Capture the cell that displays the provided text and extract its (X, Y) central coordinate. 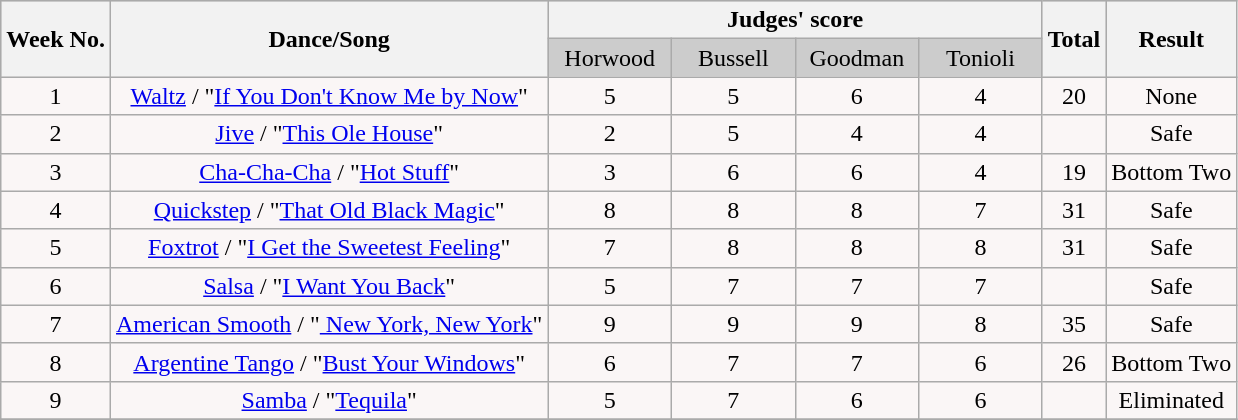
20 (1074, 96)
Week No. (56, 39)
Eliminated (1172, 400)
None (1172, 96)
1 (56, 96)
American Smooth / " New York, New York" (328, 324)
Horwood (610, 58)
Waltz / "If You Don't Know Me by Now" (328, 96)
Foxtrot / "I Get the Sweetest Feeling" (328, 248)
Result (1172, 39)
Judges' score (795, 20)
Salsa / "I Want You Back" (328, 286)
Total (1074, 39)
Bussell (733, 58)
35 (1074, 324)
Cha-Cha-Cha / "Hot Stuff" (328, 172)
Dance/Song (328, 39)
Quickstep / "That Old Black Magic" (328, 210)
19 (1074, 172)
Goodman (857, 58)
Jive / "This Ole House" (328, 134)
26 (1074, 362)
Tonioli (981, 58)
Argentine Tango / "Bust Your Windows" (328, 362)
Samba / "Tequila" (328, 400)
